Detect which cell encompasses the target text, then output its [x, y] center coordinate. 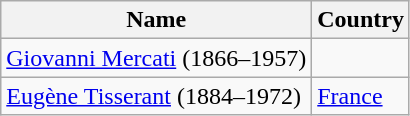
Eugène Tisserant (1884–1972) [156, 96]
Giovanni Mercati (1866–1957) [156, 58]
Country [361, 20]
France [361, 96]
Name [156, 20]
